Provide the (X, Y) coordinate of the cell's center where the given text is located.  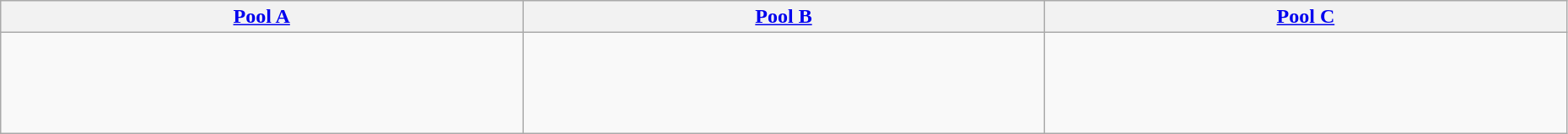
Pool A (261, 17)
Pool B (784, 17)
Pool C (1306, 17)
